From the cell containing the given text, extract its center point as (X, Y) coordinate. 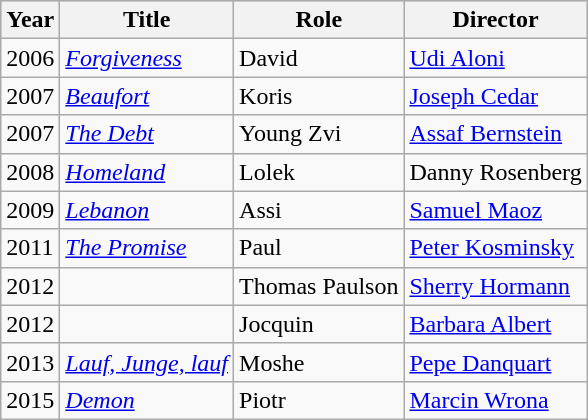
Forgiveness (147, 58)
Danny Rosenberg (496, 172)
Homeland (147, 172)
Title (147, 20)
Young Zvi (319, 134)
The Promise (147, 248)
The Debt (147, 134)
David (319, 58)
2015 (30, 400)
2013 (30, 362)
Peter Kosminsky (496, 248)
Udi Aloni (496, 58)
2008 (30, 172)
Thomas Paulson (319, 286)
Director (496, 20)
2006 (30, 58)
Pepe Danquart (496, 362)
Assi (319, 210)
Year (30, 20)
2009 (30, 210)
Barbara Albert (496, 324)
Lolek (319, 172)
Jocquin (319, 324)
Koris (319, 96)
Joseph Cedar (496, 96)
Piotr (319, 400)
Sherry Hormann (496, 286)
Role (319, 20)
Beaufort (147, 96)
Samuel Maoz (496, 210)
Lauf, Junge, lauf (147, 362)
Lebanon (147, 210)
Paul (319, 248)
Demon (147, 400)
2011 (30, 248)
Assaf Bernstein (496, 134)
Marcin Wrona (496, 400)
Moshe (319, 362)
